Output the (X, Y) coordinate of the center of the cell containing the given text.  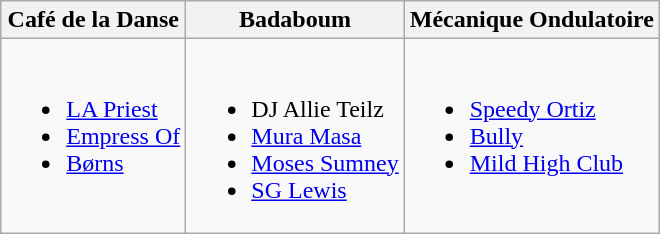
Badaboum (295, 20)
Speedy OrtizBullyMild High Club (532, 136)
LA PriestEmpress OfBørns (94, 136)
Mécanique Ondulatoire (532, 20)
DJ Allie TeilzMura MasaMoses SumneySG Lewis (295, 136)
Café de la Danse (94, 20)
